Find where the given text appears and provide that cell's center as (x, y) coordinate. 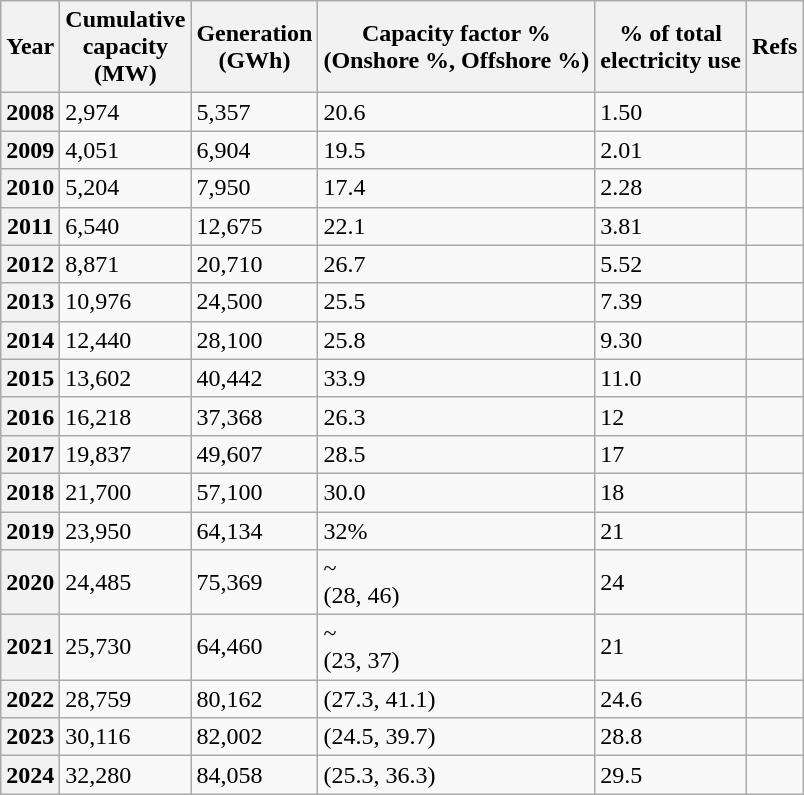
Year (30, 47)
32,280 (126, 775)
8,871 (126, 264)
18 (671, 492)
6,540 (126, 226)
32% (456, 531)
20,710 (254, 264)
2015 (30, 378)
~(23, 37) (456, 648)
2011 (30, 226)
30,116 (126, 737)
4,051 (126, 150)
5.52 (671, 264)
2.01 (671, 150)
33.9 (456, 378)
82,002 (254, 737)
6,904 (254, 150)
25.8 (456, 340)
3.81 (671, 226)
9.30 (671, 340)
12,440 (126, 340)
5,357 (254, 112)
% of total electricity use (671, 47)
16,218 (126, 416)
57,100 (254, 492)
28,759 (126, 699)
84,058 (254, 775)
12,675 (254, 226)
20.6 (456, 112)
25,730 (126, 648)
37,368 (254, 416)
2012 (30, 264)
2018 (30, 492)
2017 (30, 454)
13,602 (126, 378)
64,134 (254, 531)
2010 (30, 188)
Refs (774, 47)
7.39 (671, 302)
2009 (30, 150)
2022 (30, 699)
2023 (30, 737)
5,204 (126, 188)
28,100 (254, 340)
11.0 (671, 378)
40,442 (254, 378)
19,837 (126, 454)
75,369 (254, 582)
24.6 (671, 699)
(25.3, 36.3) (456, 775)
22.1 (456, 226)
17.4 (456, 188)
21,700 (126, 492)
(27.3, 41.1) (456, 699)
Cumulativecapacity(MW) (126, 47)
24,485 (126, 582)
1.50 (671, 112)
2016 (30, 416)
29.5 (671, 775)
19.5 (456, 150)
7,950 (254, 188)
Generation(GWh) (254, 47)
12 (671, 416)
2024 (30, 775)
17 (671, 454)
25.5 (456, 302)
(24.5, 39.7) (456, 737)
24 (671, 582)
23,950 (126, 531)
2008 (30, 112)
64,460 (254, 648)
30.0 (456, 492)
2021 (30, 648)
2,974 (126, 112)
~(28, 46) (456, 582)
28.5 (456, 454)
2.28 (671, 188)
Capacity factor %(Onshore %, Offshore %) (456, 47)
26.3 (456, 416)
2020 (30, 582)
80,162 (254, 699)
2014 (30, 340)
24,500 (254, 302)
26.7 (456, 264)
10,976 (126, 302)
2013 (30, 302)
2019 (30, 531)
28.8 (671, 737)
49,607 (254, 454)
